Search for the cell housing the specified text and yield its [X, Y] center coordinate. 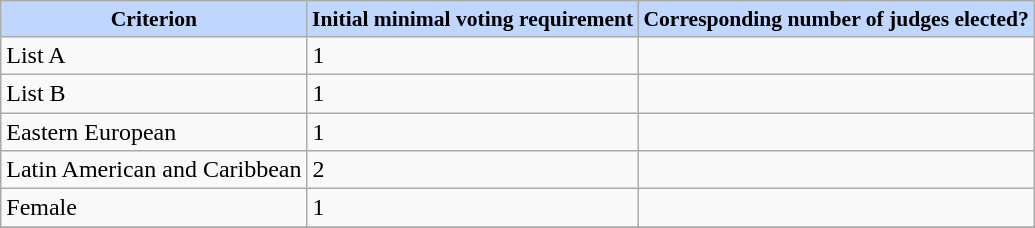
List A [154, 55]
Female [154, 208]
Corresponding number of judges elected? [836, 19]
List B [154, 93]
2 [472, 170]
Criterion [154, 19]
Eastern European [154, 131]
Initial minimal voting requirement [472, 19]
Latin American and Caribbean [154, 170]
